From the cell containing the given text, extract its center point as [x, y] coordinate. 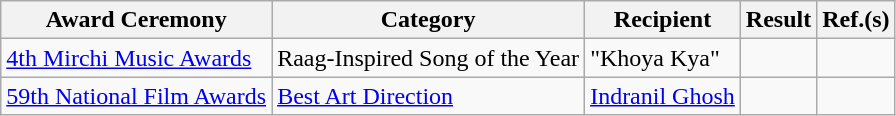
Indranil Ghosh [663, 96]
Category [428, 20]
Ref.(s) [856, 20]
59th National Film Awards [136, 96]
Recipient [663, 20]
Result [778, 20]
4th Mirchi Music Awards [136, 58]
Raag-Inspired Song of the Year [428, 58]
Best Art Direction [428, 96]
"Khoya Kya" [663, 58]
Award Ceremony [136, 20]
